Search for the cell housing the specified text and yield its (X, Y) center coordinate. 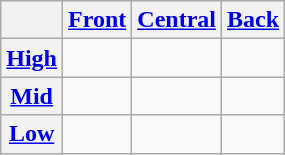
High (32, 58)
Back (254, 20)
Front (98, 20)
Central (177, 20)
Mid (32, 96)
Low (32, 134)
